Find where the given text appears and provide that cell's center as (X, Y) coordinate. 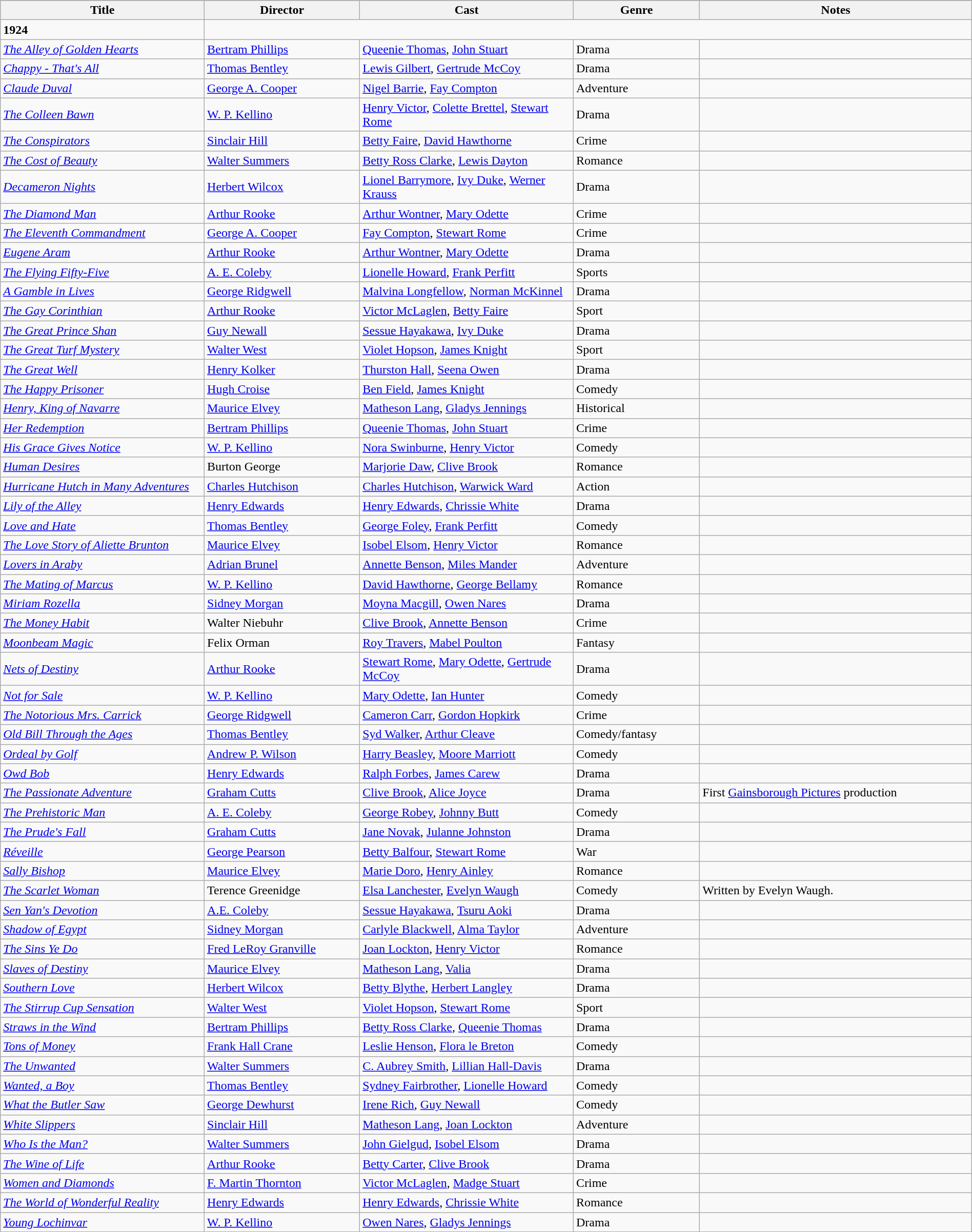
George Foley, Frank Perfitt (467, 525)
The Stirrup Cup Sensation (103, 1008)
A.E. Coleby (282, 910)
His Grace Gives Notice (103, 447)
Who Is the Man? (103, 1144)
The Conspirators (103, 141)
Victor McLaglen, Madge Stuart (467, 1183)
The Diamond Man (103, 213)
Betty Balfour, Stewart Rome (467, 851)
Love and Hate (103, 525)
Fred LeRoy Granville (282, 949)
Walter Niebuhr (282, 623)
The Prehistoric Man (103, 812)
Felix Orman (282, 643)
The Happy Prisoner (103, 389)
Eugene Aram (103, 252)
Violet Hopson, James Knight (467, 350)
Clive Brook, Annette Benson (467, 623)
David Hawthorne, George Bellamy (467, 584)
1924 (103, 30)
Slaves of Destiny (103, 969)
Old Bill Through the Ages (103, 734)
Betty Carter, Clive Brook (467, 1163)
Moyna Macgill, Owen Nares (467, 604)
Joan Lockton, Henry Victor (467, 949)
Elsa Lanchester, Evelyn Waugh (467, 890)
Betty Ross Clarke, Queenie Thomas (467, 1027)
Charles Hutchison (282, 486)
Clive Brook, Alice Joyce (467, 793)
Malvina Longfellow, Norman McKinnel (467, 292)
George Pearson (282, 851)
Henry Kolker (282, 369)
Shadow of Egypt (103, 930)
Nets of Destiny (103, 669)
Marjorie Daw, Clive Brook (467, 467)
Written by Evelyn Waugh. (836, 890)
White Slippers (103, 1124)
Fay Compton, Stewart Rome (467, 233)
The Unwanted (103, 1066)
Harry Beasley, Moore Marriott (467, 754)
The Prude's Fall (103, 832)
Cast (467, 10)
Thurston Hall, Seena Owen (467, 369)
Comedy/fantasy (636, 734)
Henry, King of Navarre (103, 408)
Straws in the Wind (103, 1027)
Action (636, 486)
Marie Doro, Henry Ainley (467, 871)
F. Martin Thornton (282, 1183)
Lewis Gilbert, Gertrude McCoy (467, 69)
Charles Hutchison, Warwick Ward (467, 486)
Leslie Henson, Flora le Breton (467, 1046)
The Great Prince Shan (103, 331)
Syd Walker, Arthur Cleave (467, 734)
Hurricane Hutch in Many Adventures (103, 486)
Sally Bishop (103, 871)
Frank Hall Crane (282, 1046)
Title (103, 10)
Isobel Elsom, Henry Victor (467, 545)
The Colleen Bawn (103, 115)
Owen Nares, Gladys Jennings (467, 1222)
Ordeal by Golf (103, 754)
The Sins Ye Do (103, 949)
Ben Field, James Knight (467, 389)
Sen Yan's Devotion (103, 910)
Betty Faire, David Hawthorne (467, 141)
Irene Rich, Guy Newall (467, 1105)
Burton George (282, 467)
Matheson Lang, Gladys Jennings (467, 408)
What the Butler Saw (103, 1105)
Carlyle Blackwell, Alma Taylor (467, 930)
The Great Well (103, 369)
Lionelle Howard, Frank Perfitt (467, 272)
Young Lochinvar (103, 1222)
Lionel Barrymore, Ivy Duke, Werner Krauss (467, 187)
Genre (636, 10)
Wanted, a Boy (103, 1085)
Human Desires (103, 467)
The Money Habit (103, 623)
Cameron Carr, Gordon Hopkirk (467, 715)
Lily of the Alley (103, 506)
Historical (636, 408)
Terence Greenidge (282, 890)
Roy Travers, Mabel Poulton (467, 643)
Annette Benson, Miles Mander (467, 564)
The Cost of Beauty (103, 160)
The Flying Fifty-Five (103, 272)
Women and Diamonds (103, 1183)
Her Redemption (103, 428)
Decameron Nights (103, 187)
Guy Newall (282, 331)
The Great Turf Mystery (103, 350)
George Dewhurst (282, 1105)
Tons of Money (103, 1046)
War (636, 851)
Adrian Brunel (282, 564)
Betty Blythe, Herbert Langley (467, 988)
Mary Odette, Ian Hunter (467, 695)
Nora Swinburne, Henry Victor (467, 447)
Moonbeam Magic (103, 643)
Sessue Hayakawa, Ivy Duke (467, 331)
The Notorious Mrs. Carrick (103, 715)
The Love Story of Aliette Brunton (103, 545)
Southern Love (103, 988)
The Wine of Life (103, 1163)
Réveille (103, 851)
Violet Hopson, Stewart Rome (467, 1008)
Director (282, 10)
A Gamble in Lives (103, 292)
Miriam Rozella (103, 604)
The Scarlet Woman (103, 890)
George Robey, Johnny Butt (467, 812)
Chappy - That's All (103, 69)
The Gay Corinthian (103, 311)
Lovers in Araby (103, 564)
Betty Ross Clarke, Lewis Dayton (467, 160)
John Gielgud, Isobel Elsom (467, 1144)
C. Aubrey Smith, Lillian Hall-Davis (467, 1066)
First Gainsborough Pictures production (836, 793)
Ralph Forbes, James Carew (467, 773)
Owd Bob (103, 773)
The Alley of Golden Hearts (103, 49)
Nigel Barrie, Fay Compton (467, 88)
Andrew P. Wilson (282, 754)
Claude Duval (103, 88)
Fantasy (636, 643)
Sessue Hayakawa, Tsuru Aoki (467, 910)
Sydney Fairbrother, Lionelle Howard (467, 1085)
Not for Sale (103, 695)
Hugh Croise (282, 389)
Notes (836, 10)
Jane Novak, Julanne Johnston (467, 832)
Matheson Lang, Joan Lockton (467, 1124)
The Mating of Marcus (103, 584)
The Passionate Adventure (103, 793)
Sports (636, 272)
Matheson Lang, Valia (467, 969)
The World of Wonderful Reality (103, 1202)
Stewart Rome, Mary Odette, Gertrude McCoy (467, 669)
Henry Victor, Colette Brettel, Stewart Rome (467, 115)
Victor McLaglen, Betty Faire (467, 311)
The Eleventh Commandment (103, 233)
